Locate the cell with the specified text and output its (X, Y) center coordinate. 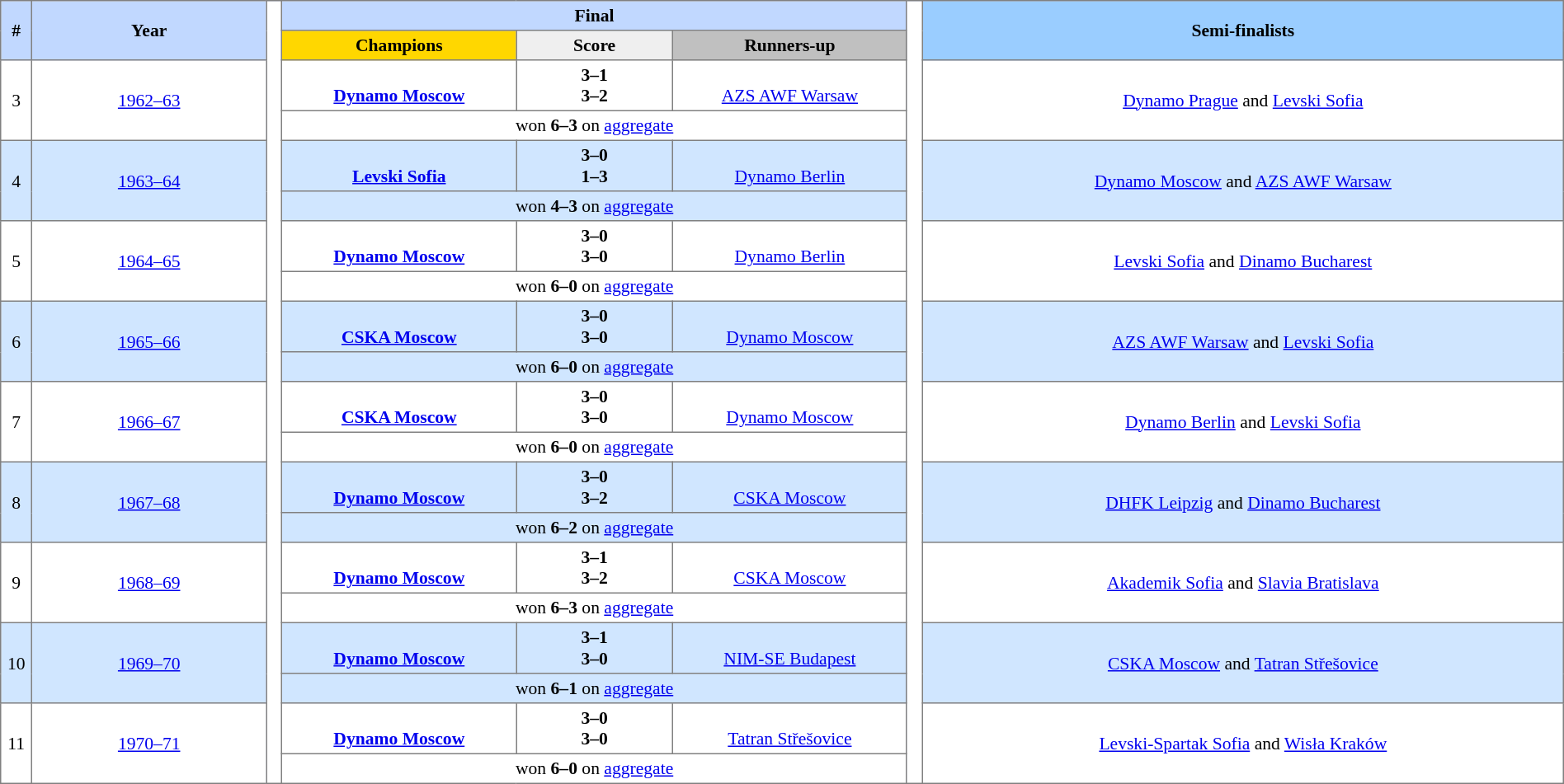
1963–64 (149, 181)
won 4–3 on aggregate (595, 206)
Levski-Spartak Sofia and Wisła Kraków (1242, 744)
Score (594, 45)
8 (16, 502)
Dynamo Prague and Levski Sofia (1242, 101)
3 (16, 101)
AZS AWF Warsaw and Levski Sofia (1242, 341)
Dynamo Berlin and Levski Sofia (1242, 422)
1962–63 (149, 101)
1970–71 (149, 744)
1968–69 (149, 583)
Dynamo Moscow and AZS AWF Warsaw (1242, 181)
Semi-finalists (1242, 31)
3–13–0 (594, 648)
3–01–3 (594, 166)
1966–67 (149, 422)
1967–68 (149, 502)
7 (16, 422)
Runners-up (789, 45)
5 (16, 261)
4 (16, 181)
DHFK Leipzig and Dinamo Bucharest (1242, 502)
AZS AWF Warsaw (789, 86)
won 6–1 on aggregate (595, 688)
9 (16, 583)
1964–65 (149, 261)
1965–66 (149, 341)
Tatran Střešovice (789, 729)
Champions (399, 45)
Year (149, 31)
11 (16, 744)
Akademik Sofia and Slavia Bratislava (1242, 583)
6 (16, 341)
CSKA Moscow and Tatran Střešovice (1242, 663)
NIM-SE Budapest (789, 648)
10 (16, 663)
Levski Sofia (399, 166)
3–03–2 (594, 487)
# (16, 31)
Levski Sofia and Dinamo Bucharest (1242, 261)
Final (595, 16)
1969–70 (149, 663)
won 6–2 on aggregate (595, 528)
